Find where the given text appears and provide that cell's center as [x, y] coordinate. 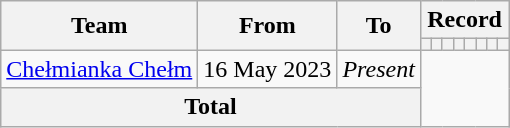
Record [464, 20]
Present [378, 69]
Team [100, 26]
16 May 2023 [268, 69]
From [268, 26]
To [378, 26]
Chełmianka Chełm [100, 69]
Total [211, 107]
